Return (X, Y) of the center of cell containing provided text 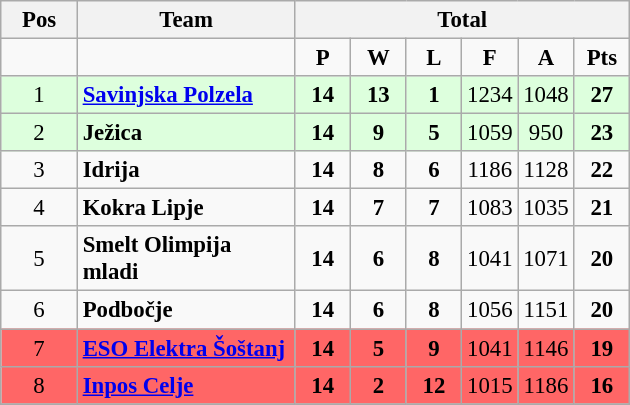
1059 (490, 133)
Smelt Olimpija mladi (186, 258)
Ježica (186, 133)
4 (40, 208)
950 (546, 133)
Savinjska Polzela (186, 95)
1071 (546, 258)
Idrija (186, 170)
Total (462, 20)
1146 (546, 348)
12 (434, 385)
A (546, 58)
3 (40, 170)
Kokra Lipje (186, 208)
22 (602, 170)
13 (379, 95)
1048 (546, 95)
1035 (546, 208)
1128 (546, 170)
27 (602, 95)
1234 (490, 95)
ESO Elektra Šoštanj (186, 348)
Pts (602, 58)
P (323, 58)
1056 (490, 310)
16 (602, 385)
Team (186, 20)
L (434, 58)
23 (602, 133)
19 (602, 348)
1015 (490, 385)
Inpos Celje (186, 385)
W (379, 58)
Podbočje (186, 310)
F (490, 58)
1083 (490, 208)
1151 (546, 310)
21 (602, 208)
Pos (40, 20)
